Provide the (X, Y) coordinate of the cell's center where the given text is located.  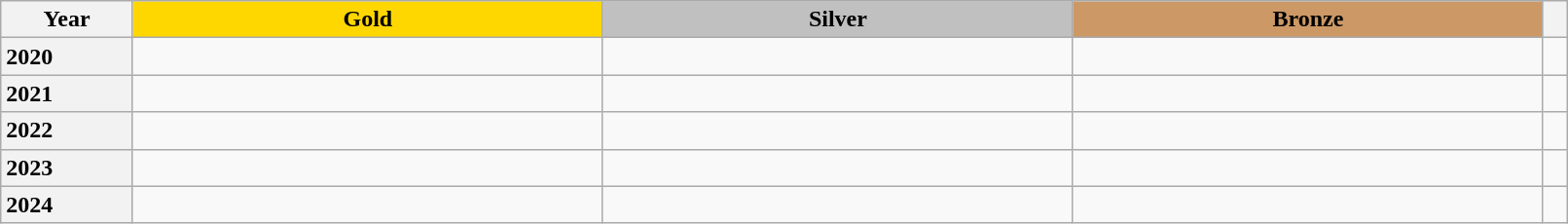
2023 (67, 168)
Bronze (1308, 19)
Year (67, 19)
Silver (837, 19)
2020 (67, 56)
2021 (67, 93)
Gold (368, 19)
2024 (67, 205)
2022 (67, 131)
